Capture the cell that displays the provided text and extract its [X, Y] central coordinate. 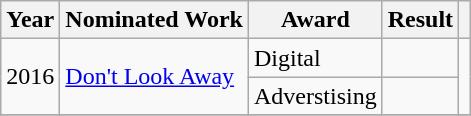
Year [30, 20]
Digital [315, 58]
Result [420, 20]
Award [315, 20]
Adverstising [315, 96]
2016 [30, 77]
Nominated Work [154, 20]
Don't Look Away [154, 77]
